Detect which cell encompasses the target text, then output its [X, Y] center coordinate. 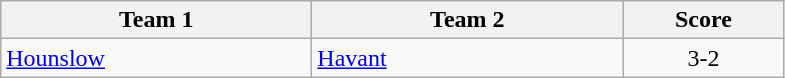
Score [704, 20]
Hounslow [156, 58]
Team 2 [468, 20]
Team 1 [156, 20]
Havant [468, 58]
3-2 [704, 58]
